Extract the (X, Y) coordinate from the center of the cell holding the provided text.  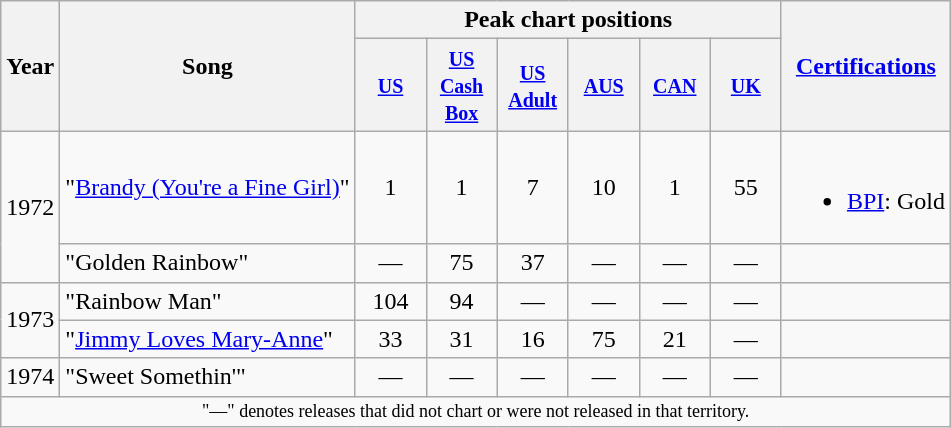
94 (462, 301)
1974 (30, 377)
UK (746, 85)
Peak chart positions (568, 20)
"Golden Rainbow" (208, 263)
Song (208, 66)
US Adult (532, 85)
21 (674, 339)
104 (390, 301)
Certifications (866, 66)
"Sweet Somethin'" (208, 377)
US Cash Box (462, 85)
55 (746, 188)
16 (532, 339)
7 (532, 188)
BPI: Gold (866, 188)
"Rainbow Man" (208, 301)
31 (462, 339)
1973 (30, 320)
US (390, 85)
10 (604, 188)
33 (390, 339)
"Brandy (You're a Fine Girl)" (208, 188)
Year (30, 66)
AUS (604, 85)
37 (532, 263)
"Jimmy Loves Mary-Anne" (208, 339)
"—" denotes releases that did not chart or were not released in that territory. (476, 412)
1972 (30, 206)
CAN (674, 85)
